Locate the cell with the specified text and output its (x, y) center coordinate. 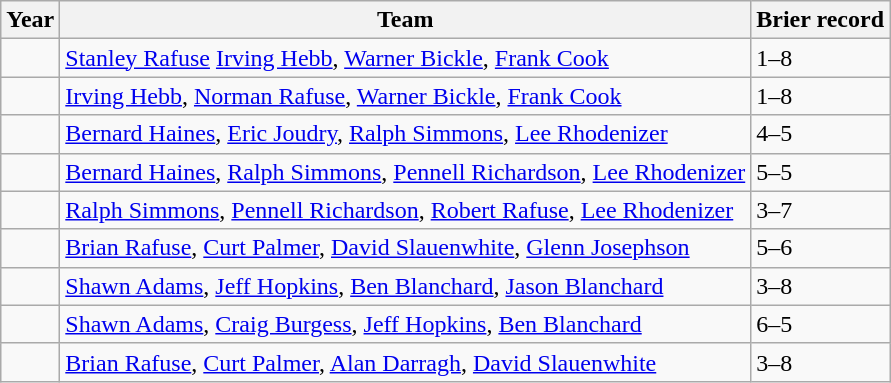
Brian Rafuse, Curt Palmer, Alan Darragh, David Slauenwhite (406, 362)
Stanley Rafuse Irving Hebb, Warner Bickle, Frank Cook (406, 58)
Shawn Adams, Jeff Hopkins, Ben Blanchard, Jason Blanchard (406, 286)
6–5 (820, 324)
Irving Hebb, Norman Rafuse, Warner Bickle, Frank Cook (406, 96)
5–5 (820, 172)
Team (406, 20)
Brian Rafuse, Curt Palmer, David Slauenwhite, Glenn Josephson (406, 248)
5–6 (820, 248)
Bernard Haines, Ralph Simmons, Pennell Richardson, Lee Rhodenizer (406, 172)
Ralph Simmons, Pennell Richardson, Robert Rafuse, Lee Rhodenizer (406, 210)
Year (30, 20)
3–7 (820, 210)
Brier record (820, 20)
Bernard Haines, Eric Joudry, Ralph Simmons, Lee Rhodenizer (406, 134)
4–5 (820, 134)
Shawn Adams, Craig Burgess, Jeff Hopkins, Ben Blanchard (406, 324)
